Provide the [x, y] coordinate of the cell's center where the given text is located.  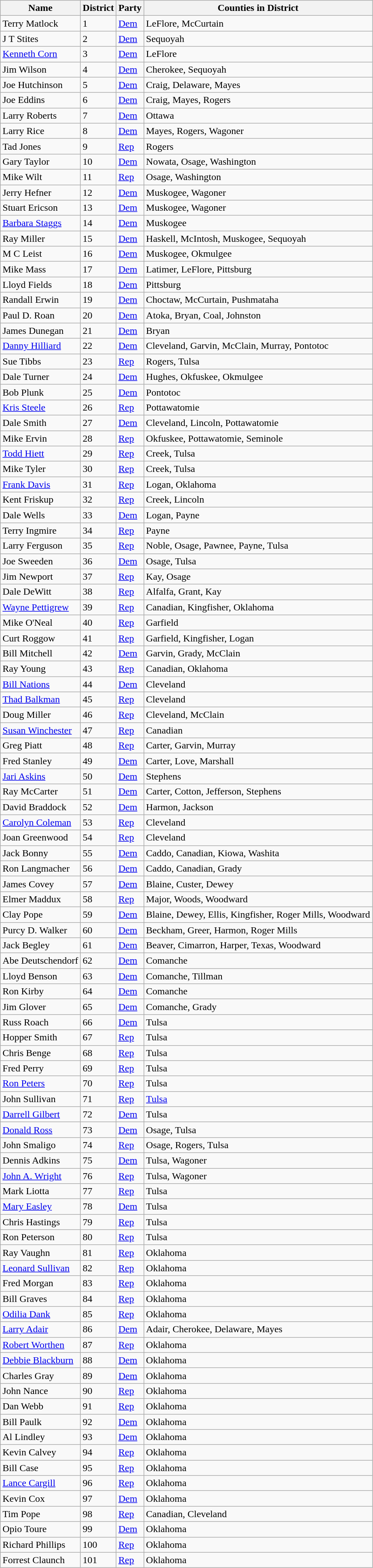
Rogers, Tulsa [258, 361]
Kevin Calvey [40, 1453]
93 [98, 1437]
92 [98, 1421]
Atoka, Bryan, Coal, Johnston [258, 315]
Chris Benge [40, 1053]
51 [98, 792]
80 [98, 1237]
83 [98, 1283]
19 [98, 300]
13 [98, 208]
Jim Wilson [40, 69]
Clay Pope [40, 914]
Barbara Staggs [40, 223]
97 [98, 1499]
15 [98, 239]
63 [98, 976]
14 [98, 223]
52 [98, 807]
Frank Davis [40, 484]
Ray McCarter [40, 792]
Curt Roggow [40, 638]
11 [98, 177]
Craig, Delaware, Mayes [258, 85]
Beckham, Greer, Harmon, Roger Mills [258, 930]
Harmon, Jackson [258, 807]
Jari Askins [40, 776]
95 [98, 1468]
48 [98, 746]
Mayes, Rogers, Wagoner [258, 131]
Canadian, Oklahoma [258, 669]
Charles Gray [40, 1375]
Kay, Osage [258, 576]
Craig, Mayes, Rogers [258, 100]
Mary Easley [40, 1207]
Bill Paulk [40, 1421]
Fred Stanley [40, 761]
Leonard Sullivan [40, 1268]
Latimer, LeFlore, Pittsburg [258, 269]
20 [98, 315]
Mike Wilt [40, 177]
25 [98, 392]
Dale Turner [40, 377]
76 [98, 1176]
7 [98, 115]
87 [98, 1345]
John A. Wright [40, 1176]
Canadian [258, 730]
Cleveland, Lincoln, Pottawatomie [258, 423]
55 [98, 853]
Creek, Lincoln [258, 500]
Mike Tyler [40, 469]
Dennis Adkins [40, 1160]
8 [98, 131]
40 [98, 623]
23 [98, 361]
71 [98, 1099]
Muskogee [258, 223]
Joe Eddins [40, 100]
Joe Hutchinson [40, 85]
32 [98, 500]
77 [98, 1191]
Russ Roach [40, 1022]
Fred Perry [40, 1068]
44 [98, 684]
Kent Friskup [40, 500]
96 [98, 1483]
100 [98, 1545]
Caddo, Canadian, Grady [258, 868]
1 [98, 23]
57 [98, 884]
Dan Webb [40, 1406]
46 [98, 715]
31 [98, 484]
Tim Pope [40, 1514]
49 [98, 761]
65 [98, 1007]
Terry Matlock [40, 23]
Party [130, 8]
Randall Erwin [40, 300]
Bill Case [40, 1468]
Muskogee, Okmulgee [258, 254]
John Smaligo [40, 1145]
6 [98, 100]
Lloyd Fields [40, 285]
Susan Winchester [40, 730]
84 [98, 1299]
27 [98, 423]
Sue Tibbs [40, 361]
Sequoyah [258, 39]
Darrell Gilbert [40, 1114]
Larry Ferguson [40, 546]
Bob Plunk [40, 392]
Blaine, Custer, Dewey [258, 884]
10 [98, 161]
Pontotoc [258, 392]
58 [98, 899]
Lance Cargill [40, 1483]
Rogers [258, 146]
12 [98, 193]
Dale DeWitt [40, 592]
5 [98, 85]
Okfuskee, Pottawatomie, Seminole [258, 438]
Abe Deutschendorf [40, 961]
43 [98, 669]
Doug Miller [40, 715]
38 [98, 592]
Beaver, Cimarron, Harper, Texas, Woodward [258, 945]
Kevin Cox [40, 1499]
2 [98, 39]
Major, Woods, Woodward [258, 899]
LeFlore, McCurtain [258, 23]
18 [98, 285]
Opio Toure [40, 1529]
17 [98, 269]
91 [98, 1406]
Ron Kirby [40, 992]
89 [98, 1375]
Forrest Claunch [40, 1560]
Joan Greenwood [40, 838]
34 [98, 530]
Lloyd Benson [40, 976]
LeFlore [258, 54]
John Sullivan [40, 1099]
28 [98, 438]
53 [98, 822]
22 [98, 346]
Cleveland, McClain [258, 715]
61 [98, 945]
Carter, Cotton, Jefferson, Stephens [258, 792]
James Dunegan [40, 331]
Osage, Rogers, Tulsa [258, 1145]
Counties in District [258, 8]
86 [98, 1329]
81 [98, 1253]
56 [98, 868]
M C Leist [40, 254]
73 [98, 1130]
62 [98, 961]
Kris Steele [40, 407]
Pottawatomie [258, 407]
Larry Roberts [40, 115]
Jim Glover [40, 1007]
Debbie Blackburn [40, 1360]
Carter, Love, Marshall [258, 761]
Noble, Osage, Pawnee, Payne, Tulsa [258, 546]
Danny Hilliard [40, 346]
67 [98, 1038]
Blaine, Dewey, Ellis, Kingfisher, Roger Mills, Woodward [258, 914]
33 [98, 515]
66 [98, 1022]
Logan, Payne [258, 515]
Carter, Garvin, Murray [258, 746]
Payne [258, 530]
Comanche, Grady [258, 1007]
42 [98, 653]
64 [98, 992]
Chris Hastings [40, 1222]
82 [98, 1268]
Robert Worthen [40, 1345]
Ray Vaughn [40, 1253]
Donald Ross [40, 1130]
Hughes, Okfuskee, Okmulgee [258, 377]
98 [98, 1514]
41 [98, 638]
Hopper Smith [40, 1038]
37 [98, 576]
Canadian, Kingfisher, Oklahoma [258, 607]
74 [98, 1145]
Osage, Washington [258, 177]
Ray Miller [40, 239]
Ron Peterson [40, 1237]
Alfalfa, Grant, Kay [258, 592]
Ron Langmacher [40, 868]
39 [98, 607]
Mike O'Neal [40, 623]
Dale Wells [40, 515]
70 [98, 1084]
Garfield, Kingfisher, Logan [258, 638]
Choctaw, McCurtain, Pushmataha [258, 300]
101 [98, 1560]
District [98, 8]
Jim Newport [40, 576]
Ron Peters [40, 1084]
Ottawa [258, 115]
4 [98, 69]
Terry Ingmire [40, 530]
Gary Taylor [40, 161]
Elmer Maddux [40, 899]
94 [98, 1453]
47 [98, 730]
Richard Phillips [40, 1545]
59 [98, 914]
Larry Adair [40, 1329]
21 [98, 331]
Bill Graves [40, 1299]
35 [98, 546]
99 [98, 1529]
Greg Piatt [40, 746]
Caddo, Canadian, Kiowa, Washita [258, 853]
24 [98, 377]
78 [98, 1207]
Cherokee, Sequoyah [258, 69]
79 [98, 1222]
Garfield [258, 623]
90 [98, 1391]
3 [98, 54]
Mike Mass [40, 269]
Purcy D. Walker [40, 930]
Stephens [258, 776]
29 [98, 454]
16 [98, 254]
60 [98, 930]
Jerry Hefner [40, 193]
Pittsburg [258, 285]
50 [98, 776]
Jack Bonny [40, 853]
Garvin, Grady, McClain [258, 653]
Todd Hiett [40, 454]
45 [98, 700]
Carolyn Coleman [40, 822]
Paul D. Roan [40, 315]
Nowata, Osage, Washington [258, 161]
Haskell, McIntosh, Muskogee, Sequoyah [258, 239]
88 [98, 1360]
Mike Ervin [40, 438]
30 [98, 469]
Joe Sweeden [40, 561]
David Braddock [40, 807]
Bill Mitchell [40, 653]
85 [98, 1314]
Mark Liotta [40, 1191]
Stuart Ericson [40, 208]
Al Lindley [40, 1437]
Wayne Pettigrew [40, 607]
69 [98, 1068]
Comanche, Tillman [258, 976]
Thad Balkman [40, 700]
Adair, Cherokee, Delaware, Mayes [258, 1329]
72 [98, 1114]
54 [98, 838]
Bill Nations [40, 684]
Kenneth Corn [40, 54]
Bryan [258, 331]
Dale Smith [40, 423]
James Covey [40, 884]
68 [98, 1053]
Cleveland, Garvin, McClain, Murray, Pontotoc [258, 346]
Logan, Oklahoma [258, 484]
26 [98, 407]
Tad Jones [40, 146]
John Nance [40, 1391]
Jack Begley [40, 945]
J T Stites [40, 39]
Name [40, 8]
36 [98, 561]
Fred Morgan [40, 1283]
Canadian, Cleveland [258, 1514]
Ray Young [40, 669]
Odilia Dank [40, 1314]
9 [98, 146]
75 [98, 1160]
Larry Rice [40, 131]
